Search for the cell housing the specified text and yield its [x, y] center coordinate. 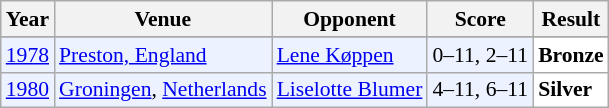
Lene Køppen [350, 55]
Preston, England [163, 55]
Opponent [350, 19]
Score [480, 19]
4–11, 6–11 [480, 90]
Silver [571, 90]
1978 [28, 55]
0–11, 2–11 [480, 55]
Venue [163, 19]
Year [28, 19]
1980 [28, 90]
Liselotte Blumer [350, 90]
Bronze [571, 55]
Result [571, 19]
Groningen, Netherlands [163, 90]
